Determine the (X, Y) coordinate at the center of the cell enclosing the given text.  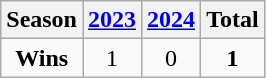
Season (42, 20)
Total (233, 20)
2023 (112, 20)
2024 (172, 20)
Wins (42, 58)
0 (172, 58)
